Pinpoint the cell where the given text exists, returning its (x, y) midpoint coordinate. 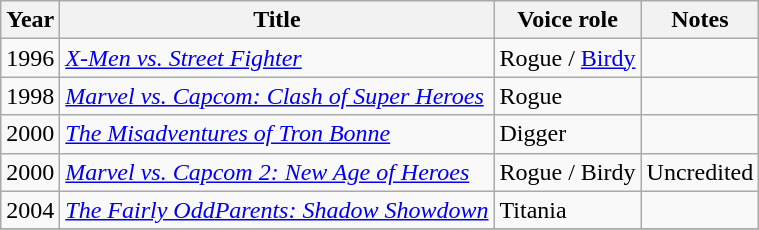
Year (30, 20)
Voice role (568, 20)
Marvel vs. Capcom: Clash of Super Heroes (277, 96)
Digger (568, 134)
Uncredited (700, 172)
Marvel vs. Capcom 2: New Age of Heroes (277, 172)
1998 (30, 96)
2004 (30, 210)
Titania (568, 210)
Notes (700, 20)
The Fairly OddParents: Shadow Showdown (277, 210)
Rogue (568, 96)
1996 (30, 58)
X-Men vs. Street Fighter (277, 58)
The Misadventures of Tron Bonne (277, 134)
Title (277, 20)
